Pinpoint the cell where the given text exists, returning its [x, y] midpoint coordinate. 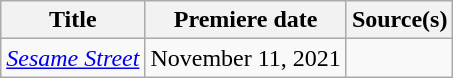
November 11, 2021 [246, 58]
Sesame Street [73, 58]
Premiere date [246, 20]
Title [73, 20]
Source(s) [400, 20]
